Pinpoint the cell where the given text exists, returning its (x, y) midpoint coordinate. 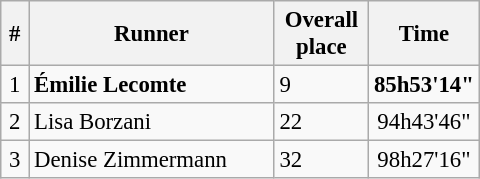
3 (15, 160)
Time (424, 34)
94h43'46" (424, 122)
85h53'14" (424, 85)
Runner (152, 34)
Lisa Borzani (152, 122)
Overall place (321, 34)
2 (15, 122)
# (15, 34)
32 (321, 160)
Denise Zimmermann (152, 160)
Émilie Lecomte (152, 85)
22 (321, 122)
9 (321, 85)
1 (15, 85)
98h27'16" (424, 160)
